Determine the [X, Y] coordinate at the center of the cell enclosing the given text.  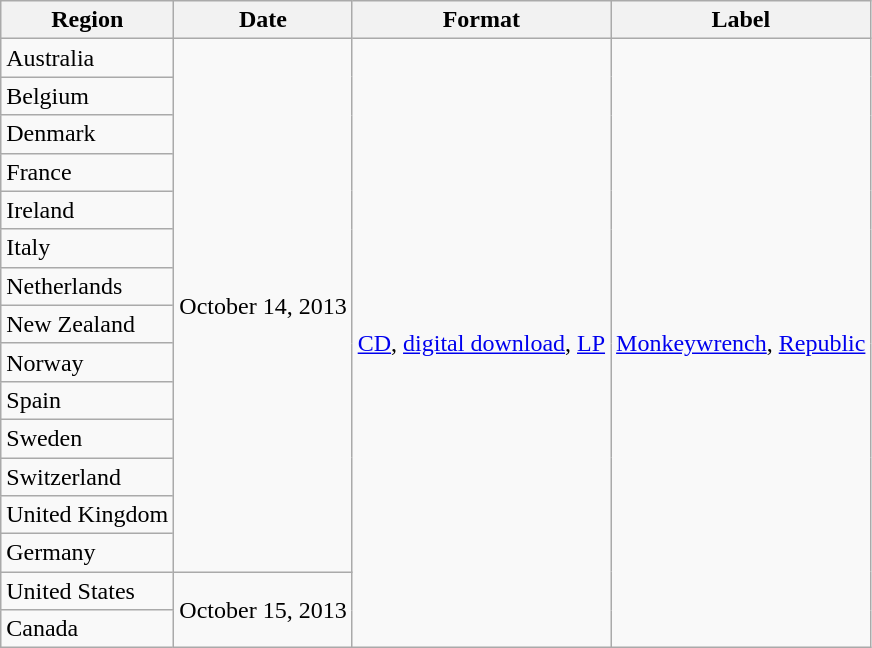
Region [88, 20]
CD, digital download, LP [481, 344]
United States [88, 591]
Format [481, 20]
Sweden [88, 438]
United Kingdom [88, 515]
Australia [88, 58]
Label [741, 20]
Germany [88, 553]
Italy [88, 248]
Netherlands [88, 286]
October 14, 2013 [263, 306]
Denmark [88, 134]
Ireland [88, 210]
Canada [88, 629]
Monkeywrench, Republic [741, 344]
Switzerland [88, 477]
France [88, 172]
New Zealand [88, 324]
Date [263, 20]
Spain [88, 400]
Belgium [88, 96]
October 15, 2013 [263, 610]
Norway [88, 362]
